Return (X, Y) of the center of cell containing provided text 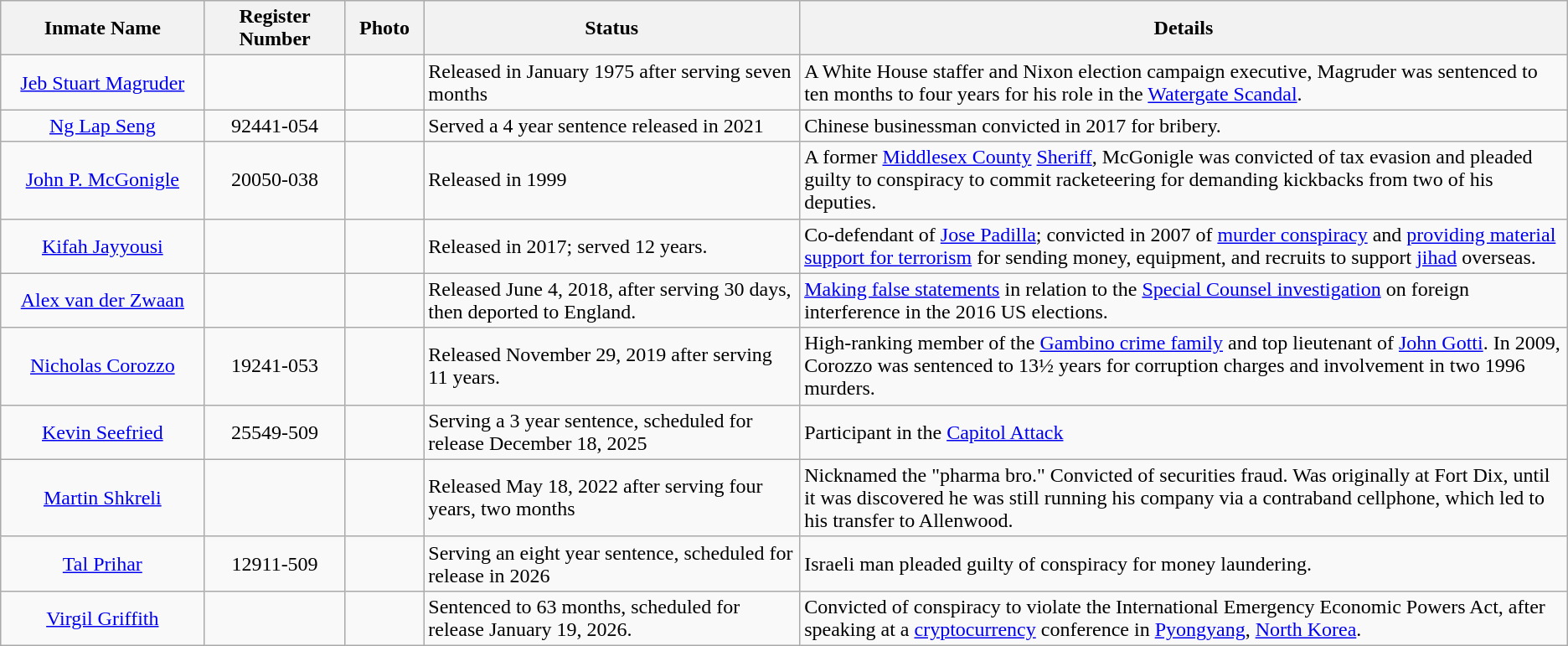
19241-053 (275, 366)
Tal Prihar (102, 563)
Inmate Name (102, 28)
Jeb Stuart Magruder (102, 82)
Released in January 1975 after serving seven months (611, 82)
Served a 4 year sentence released in 2021 (611, 126)
Martin Shkreli (102, 498)
25549-509 (275, 432)
Virgil Griffith (102, 618)
John P. McGonigle (102, 180)
Israeli man pleaded guilty of conspiracy for money laundering. (1184, 563)
Details (1184, 28)
Kevin Seefried (102, 432)
Serving a 3 year sentence, scheduled for release December 18, 2025 (611, 432)
Released November 29, 2019 after serving 11 years. (611, 366)
Sentenced to 63 months, scheduled for release January 19, 2026. (611, 618)
Released in 1999 (611, 180)
Nicholas Corozzo (102, 366)
20050-038 (275, 180)
12911-509 (275, 563)
Released June 4, 2018, after serving 30 days, then deported to England. (611, 300)
Released in 2017; served 12 years. (611, 246)
Status (611, 28)
Released May 18, 2022 after serving four years, two months (611, 498)
Photo (384, 28)
Alex van der Zwaan (102, 300)
Serving an eight year sentence, scheduled for release in 2026 (611, 563)
Participant in the Capitol Attack (1184, 432)
Register Number (275, 28)
Kifah Jayyousi (102, 246)
Chinese businessman convicted in 2017 for bribery. (1184, 126)
92441-054 (275, 126)
Ng Lap Seng (102, 126)
Making false statements in relation to the Special Counsel investigation on foreign interference in the 2016 US elections. (1184, 300)
